Extract the [x, y] coordinate from the center of the cell holding the provided text.  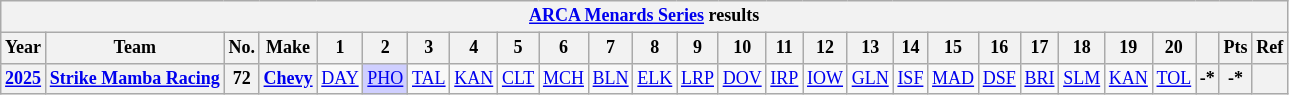
No. [242, 48]
DOV [742, 78]
Pts [1236, 48]
14 [910, 48]
BRI [1040, 78]
PHO [386, 78]
Ref [1270, 48]
4 [474, 48]
6 [564, 48]
5 [518, 48]
15 [954, 48]
19 [1129, 48]
9 [698, 48]
LRP [698, 78]
TAL [429, 78]
12 [826, 48]
10 [742, 48]
Year [24, 48]
MCH [564, 78]
ELK [655, 78]
CLT [518, 78]
ISF [910, 78]
Strike Mamba Racing [134, 78]
DAY [340, 78]
11 [784, 48]
72 [242, 78]
17 [1040, 48]
13 [870, 48]
IOW [826, 78]
BLN [610, 78]
Chevy [288, 78]
DSF [999, 78]
2 [386, 48]
18 [1082, 48]
7 [610, 48]
16 [999, 48]
TOL [1174, 78]
ARCA Menards Series results [644, 16]
IRP [784, 78]
3 [429, 48]
2025 [24, 78]
MAD [954, 78]
20 [1174, 48]
1 [340, 48]
Make [288, 48]
GLN [870, 78]
SLM [1082, 78]
Team [134, 48]
8 [655, 48]
